From the cell containing the given text, extract its center point as [x, y] coordinate. 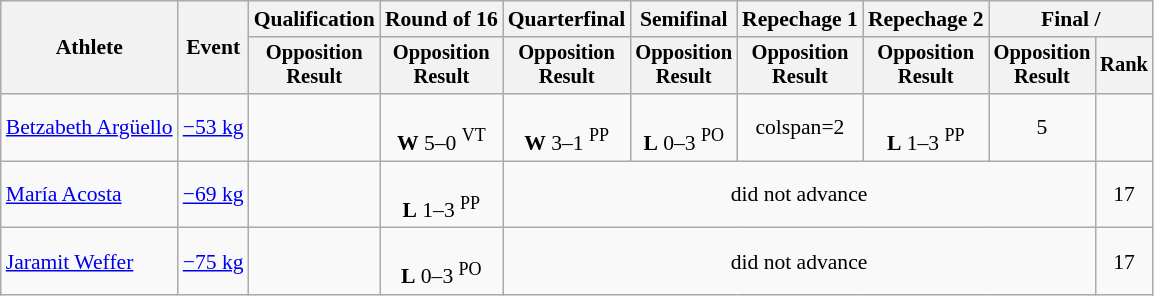
Round of 16 [442, 19]
Jaramit Weffer [90, 262]
W 3–1 PP [567, 128]
Rank [1124, 66]
María Acosta [90, 194]
Final / [1071, 19]
Betzabeth Argüello [90, 128]
5 [1042, 128]
Repechage 1 [800, 19]
−69 kg [214, 194]
Repechage 2 [926, 19]
−53 kg [214, 128]
Qualification [314, 19]
Event [214, 48]
Athlete [90, 48]
colspan=2 [800, 128]
−75 kg [214, 262]
W 5–0 VT [442, 128]
Quarterfinal [567, 19]
Semifinal [684, 19]
